Search for the cell housing the specified text and yield its [x, y] center coordinate. 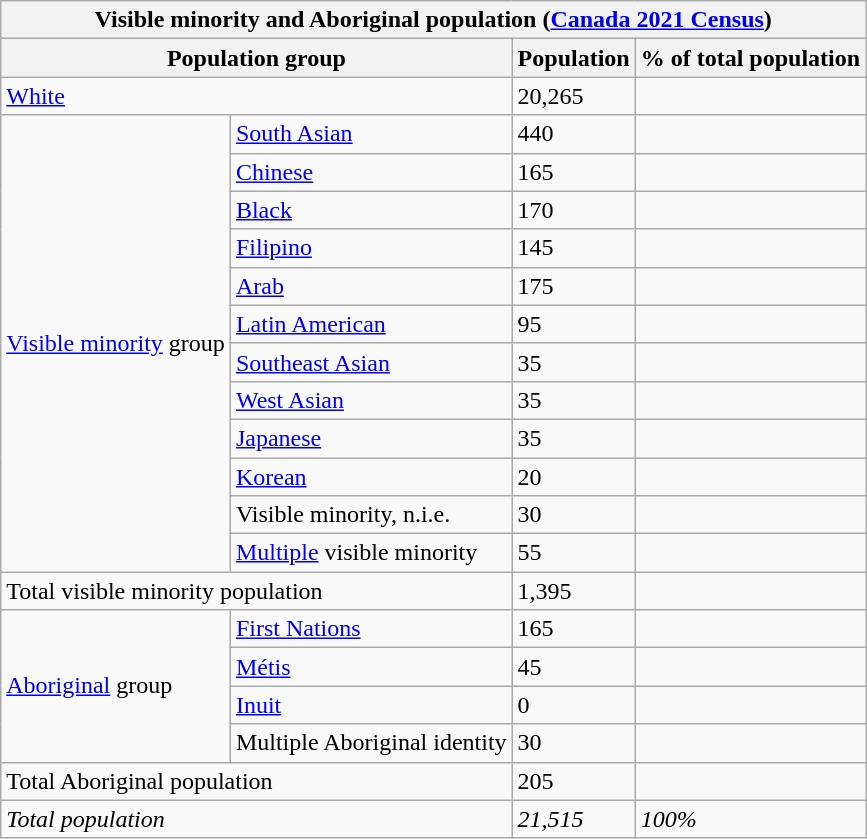
Multiple visible minority [371, 553]
Japanese [371, 438]
Filipino [371, 248]
Inuit [371, 705]
South Asian [371, 134]
Visible minority, n.i.e. [371, 515]
Aboriginal group [116, 686]
Visible minority group [116, 344]
White [256, 96]
0 [574, 705]
100% [750, 819]
Chinese [371, 172]
Total Aboriginal population [256, 781]
170 [574, 210]
Population group [256, 58]
West Asian [371, 400]
21,515 [574, 819]
Latin American [371, 324]
Visible minority and Aboriginal population (Canada 2021 Census) [434, 20]
Total visible minority population [256, 591]
Total population [256, 819]
Arab [371, 286]
Korean [371, 477]
20,265 [574, 96]
175 [574, 286]
55 [574, 553]
145 [574, 248]
95 [574, 324]
First Nations [371, 629]
Population [574, 58]
440 [574, 134]
20 [574, 477]
% of total population [750, 58]
Multiple Aboriginal identity [371, 743]
Métis [371, 667]
Black [371, 210]
205 [574, 781]
Southeast Asian [371, 362]
45 [574, 667]
1,395 [574, 591]
